Locate the cell with the specified text and output its [X, Y] center coordinate. 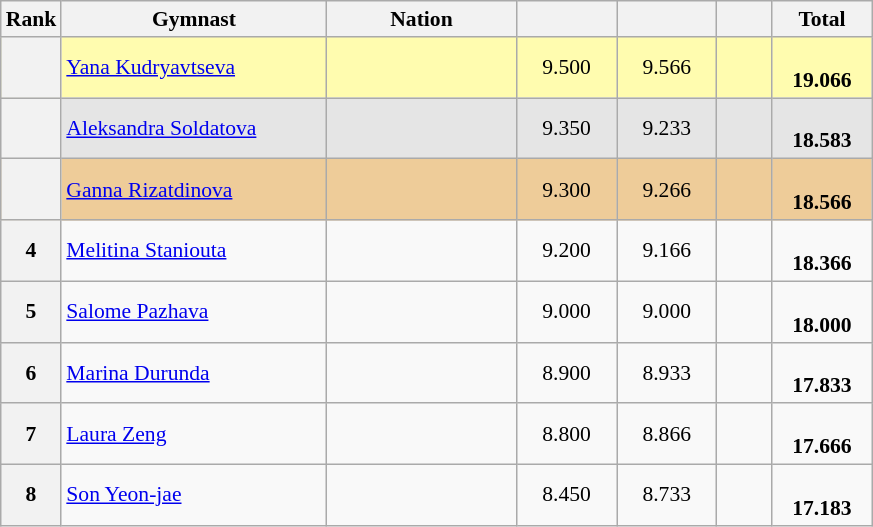
17.833 [822, 372]
4 [32, 250]
18.000 [822, 312]
Marina Durunda [194, 372]
Son Yeon-jae [194, 496]
Ganna Rizatdinova [194, 190]
8.733 [667, 496]
18.583 [822, 128]
7 [32, 434]
Rank [32, 19]
9.200 [567, 250]
Gymnast [194, 19]
6 [32, 372]
8.866 [667, 434]
17.666 [822, 434]
Salome Pazhava [194, 312]
Total [822, 19]
9.266 [667, 190]
9.166 [667, 250]
18.566 [822, 190]
8.933 [667, 372]
17.183 [822, 496]
9.500 [567, 68]
8.800 [567, 434]
9.300 [567, 190]
9.566 [667, 68]
18.366 [822, 250]
9.350 [567, 128]
8.900 [567, 372]
Laura Zeng [194, 434]
Melitina Staniouta [194, 250]
19.066 [822, 68]
8.450 [567, 496]
9.233 [667, 128]
Yana Kudryavtseva [194, 68]
5 [32, 312]
8 [32, 496]
Aleksandra Soldatova [194, 128]
Nation [421, 19]
